Capture the cell that displays the provided text and extract its (X, Y) central coordinate. 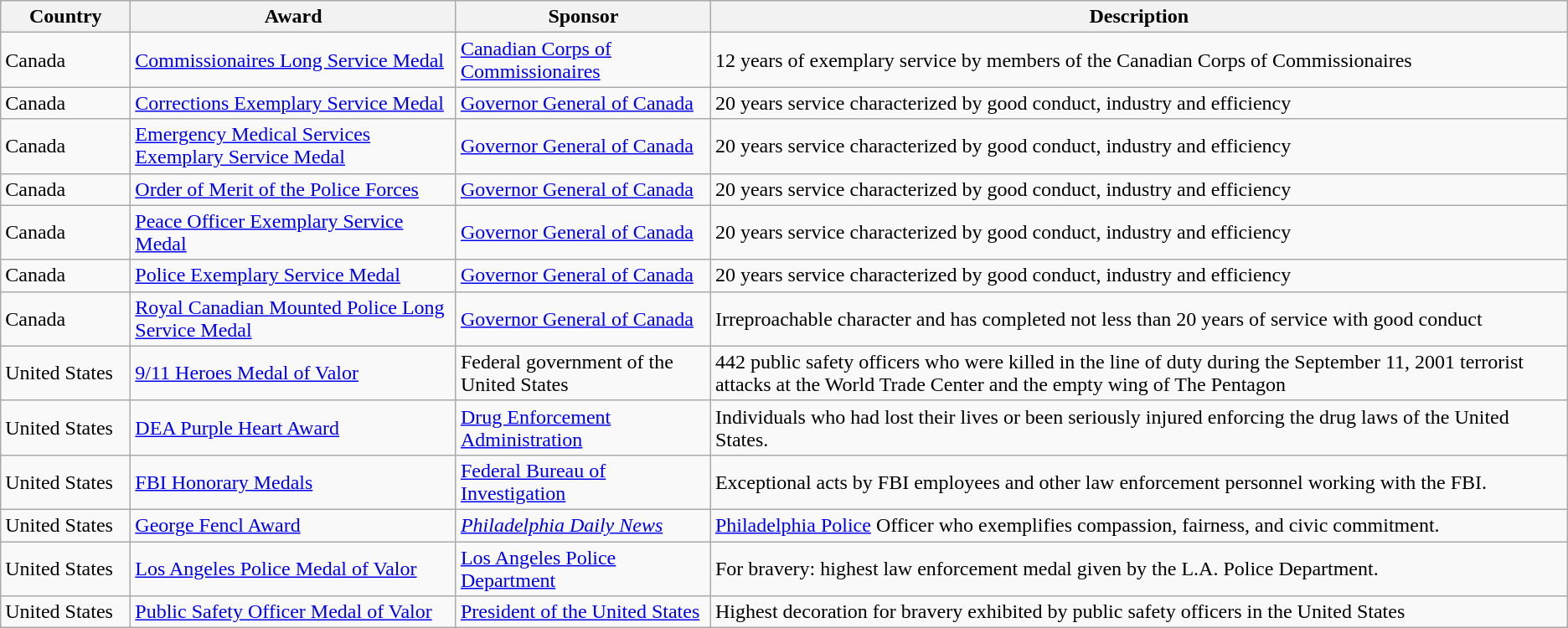
Los Angeles Police Medal of Valor (293, 568)
Philadelphia Daily News (583, 525)
President of the United States (583, 612)
Award (293, 17)
George Fencl Award (293, 525)
Irreproachable character and has completed not less than 20 years of service with good conduct (1139, 318)
Commissionaires Long Service Medal (293, 60)
Philadelphia Police Officer who exemplifies compassion, fairness, and civic commitment. (1139, 525)
12 years of exemplary service by members of the Canadian Corps of Commissionaires (1139, 60)
FBI Honorary Medals (293, 482)
Federal Bureau of Investigation (583, 482)
DEA Purple Heart Award (293, 427)
For bravery: highest law enforcement medal given by the L.A. Police Department. (1139, 568)
Police Exemplary Service Medal (293, 275)
Los Angeles Police Department (583, 568)
Drug Enforcement Administration (583, 427)
Emergency Medical Services Exemplary Service Medal (293, 146)
Description (1139, 17)
Exceptional acts by FBI employees and other law enforcement personnel working with the FBI. (1139, 482)
Royal Canadian Mounted Police Long Service Medal (293, 318)
Sponsor (583, 17)
Canadian Corps of Commissionaires (583, 60)
Order of Merit of the Police Forces (293, 189)
Peace Officer Exemplary Service Medal (293, 233)
Corrections Exemplary Service Medal (293, 103)
9/11 Heroes Medal of Valor (293, 373)
Public Safety Officer Medal of Valor (293, 612)
Federal government of the United States (583, 373)
Highest decoration for bravery exhibited by public safety officers in the United States (1139, 612)
Country (65, 17)
Individuals who had lost their lives or been seriously injured enforcing the drug laws of the United States. (1139, 427)
